Detect which cell encompasses the target text, then output its (X, Y) center coordinate. 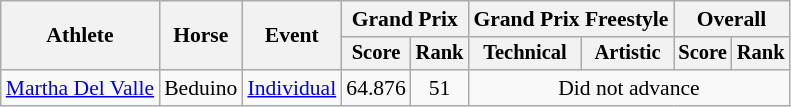
Individual (292, 88)
Event (292, 36)
51 (440, 88)
64.876 (376, 88)
Martha Del Valle (80, 88)
Technical (524, 54)
Athlete (80, 36)
Horse (200, 36)
Beduino (200, 88)
Did not advance (628, 88)
Grand Prix (404, 19)
Artistic (628, 54)
Grand Prix Freestyle (570, 19)
Overall (732, 19)
